Find where the given text appears and provide that cell's center as [X, Y] coordinate. 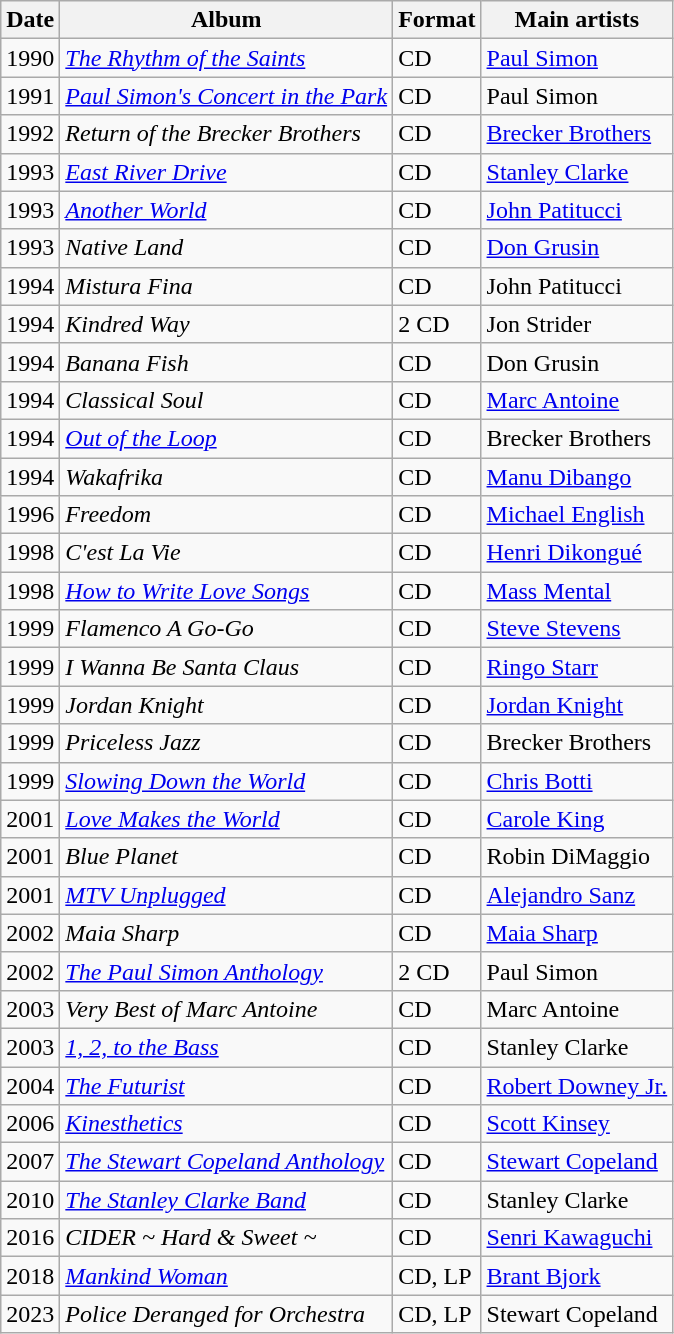
I Wanna Be Santa Claus [226, 667]
1996 [30, 515]
CIDER ~ Hard & Sweet ~ [226, 1238]
Ringo Starr [577, 667]
Robert Downey Jr. [577, 1085]
2006 [30, 1124]
Paul Simon's Concert in the Park [226, 96]
2007 [30, 1162]
The Rhythm of the Saints [226, 58]
Format [437, 20]
Brant Bjork [577, 1276]
1992 [30, 134]
Alejandro Sanz [577, 895]
East River Drive [226, 172]
Freedom [226, 515]
1, 2, to the Bass [226, 1047]
Chris Botti [577, 781]
Classical Soul [226, 400]
Album [226, 20]
Henri Dikongué [577, 553]
The Stanley Clarke Band [226, 1200]
Manu Dibango [577, 477]
The Paul Simon Anthology [226, 971]
Michael English [577, 515]
Kindred Way [226, 324]
Native Land [226, 248]
1991 [30, 96]
Priceless Jazz [226, 743]
Very Best of Marc Antoine [226, 1009]
2010 [30, 1200]
Carole King [577, 819]
Flamenco A Go-Go [226, 629]
Senri Kawaguchi [577, 1238]
Blue Planet [226, 857]
Banana Fish [226, 362]
1990 [30, 58]
Slowing Down the World [226, 781]
Main artists [577, 20]
2023 [30, 1314]
Out of the Loop [226, 438]
The Stewart Copeland Anthology [226, 1162]
Wakafrika [226, 477]
Another World [226, 210]
2016 [30, 1238]
Return of the Brecker Brothers [226, 134]
Mistura Fina [226, 286]
The Futurist [226, 1085]
Love Makes the World [226, 819]
Mass Mental [577, 591]
Kinesthetics [226, 1124]
How to Write Love Songs [226, 591]
Jon Strider [577, 324]
Steve Stevens [577, 629]
Date [30, 20]
C'est La Vie [226, 553]
MTV Unplugged [226, 895]
2018 [30, 1276]
Robin DiMaggio [577, 857]
Police Deranged for Orchestra [226, 1314]
2004 [30, 1085]
Scott Kinsey [577, 1124]
Mankind Woman [226, 1276]
